From the cell containing the given text, extract its center point as (X, Y) coordinate. 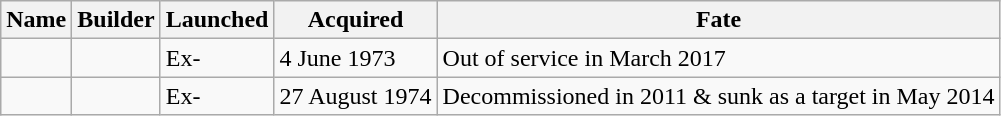
4 June 1973 (356, 58)
27 August 1974 (356, 96)
Acquired (356, 20)
Name (36, 20)
Builder (116, 20)
Launched (217, 20)
Decommissioned in 2011 & sunk as a target in May 2014 (718, 96)
Out of service in March 2017 (718, 58)
Fate (718, 20)
